Identify which cell holds the provided text, then report its (x, y) central coordinate. 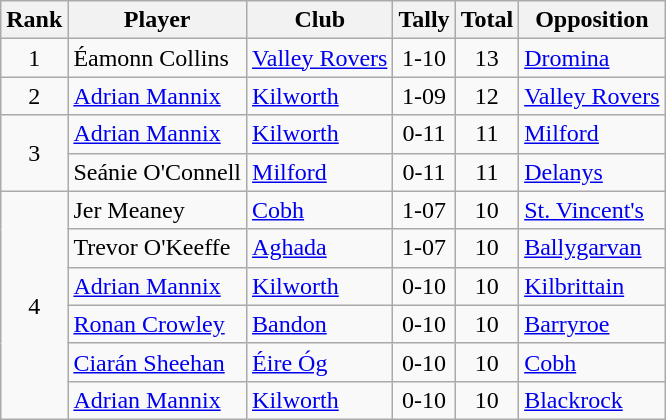
Éamonn Collins (158, 58)
Ronan Crowley (158, 324)
Kilbrittain (592, 286)
Blackrock (592, 400)
Delanys (592, 172)
Dromina (592, 58)
Ciarán Sheehan (158, 362)
Trevor O'Keeffe (158, 248)
St. Vincent's (592, 210)
Tally (424, 20)
Player (158, 20)
Éire Óg (320, 362)
3 (34, 153)
Jer Meaney (158, 210)
1-09 (424, 96)
Ballygarvan (592, 248)
Opposition (592, 20)
Rank (34, 20)
Total (487, 20)
1-10 (424, 58)
12 (487, 96)
Aghada (320, 248)
Seánie O'Connell (158, 172)
2 (34, 96)
13 (487, 58)
Barryroe (592, 324)
1 (34, 58)
Club (320, 20)
4 (34, 305)
Bandon (320, 324)
